Provide the [x, y] coordinate of the cell's center where the given text is located.  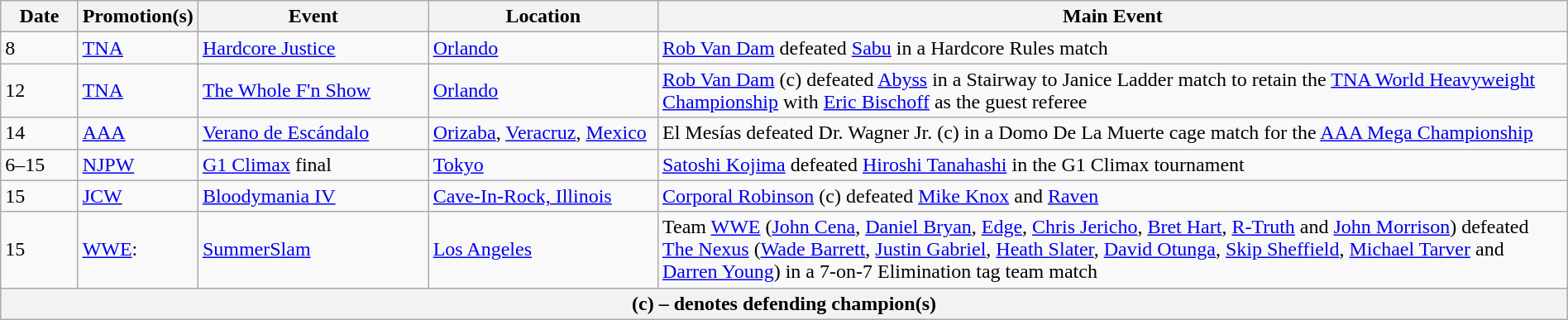
Date [40, 17]
Verano de Escándalo [313, 133]
Rob Van Dam defeated Sabu in a Hardcore Rules match [1112, 48]
14 [40, 133]
6–15 [40, 165]
The Whole F'n Show [313, 91]
Tokyo [543, 165]
G1 Climax final [313, 165]
NJPW [137, 165]
SummerSlam [313, 250]
AAA [137, 133]
Satoshi Kojima defeated Hiroshi Tanahashi in the G1 Climax tournament [1112, 165]
Orizaba, Veracruz, Mexico [543, 133]
Promotion(s) [137, 17]
El Mesías defeated Dr. Wagner Jr. (c) in a Domo De La Muerte cage match for the AAA Mega Championship [1112, 133]
Main Event [1112, 17]
Bloodymania IV [313, 196]
(c) – denotes defending champion(s) [784, 303]
Los Angeles [543, 250]
8 [40, 48]
Location [543, 17]
Event [313, 17]
Corporal Robinson (c) defeated Mike Knox and Raven [1112, 196]
Cave-In-Rock, Illinois [543, 196]
JCW [137, 196]
Hardcore Justice [313, 48]
12 [40, 91]
WWE: [137, 250]
